Return the (X, Y) coordinate for the center point of the cell that contains the specified text.  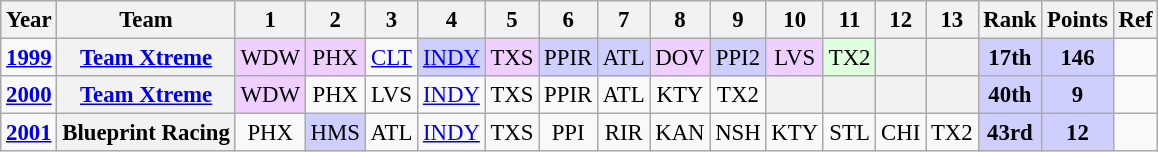
2000 (29, 95)
43rd (1010, 133)
4 (452, 20)
2 (335, 20)
2001 (29, 133)
1 (270, 20)
CLT (391, 58)
Team (146, 20)
Year (29, 20)
HMS (335, 133)
Points (1078, 20)
40th (1010, 95)
6 (568, 20)
Ref (1136, 20)
7 (624, 20)
PPI2 (738, 58)
3 (391, 20)
STL (849, 133)
KAN (680, 133)
146 (1078, 58)
5 (512, 20)
11 (849, 20)
Blueprint Racing (146, 133)
13 (952, 20)
Rank (1010, 20)
DOV (680, 58)
17th (1010, 58)
10 (794, 20)
RIR (624, 133)
8 (680, 20)
CHI (901, 133)
PPI (568, 133)
NSH (738, 133)
1999 (29, 58)
